For the text-containing cell, return its midpoint in [X, Y] coordinate format. 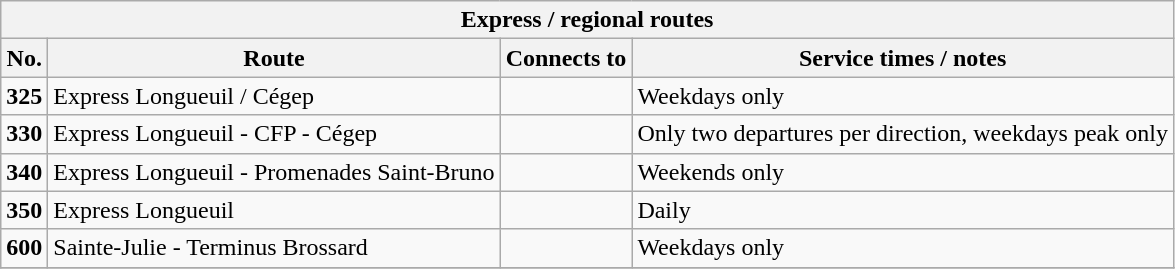
Only two departures per direction, weekdays peak only [903, 134]
Express Longueuil - CFP - Cégep [274, 134]
600 [24, 248]
Daily [903, 210]
Express / regional routes [588, 20]
330 [24, 134]
Express Longueuil [274, 210]
Route [274, 58]
350 [24, 210]
Connects to [566, 58]
Service times / notes [903, 58]
Express Longueuil - Promenades Saint-Bruno [274, 172]
325 [24, 96]
No. [24, 58]
Express Longueuil / Cégep [274, 96]
340 [24, 172]
Weekends only [903, 172]
Sainte-Julie - Terminus Brossard [274, 248]
